Pinpoint the cell where the given text exists, returning its [x, y] midpoint coordinate. 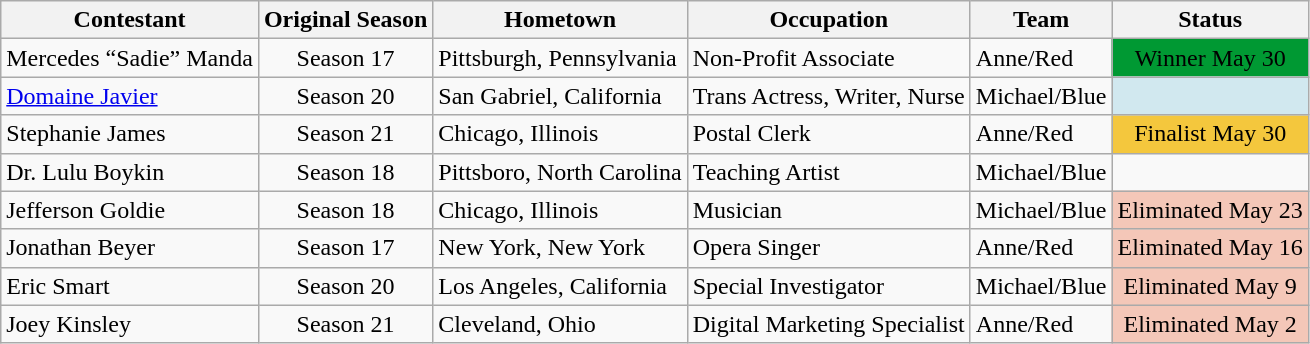
New York, New York [560, 248]
Pittsburgh, Pennsylvania [560, 58]
Mercedes “Sadie” Manda [130, 58]
Domaine Javier [130, 96]
Jefferson Goldie [130, 210]
Eliminated May 23 [1210, 210]
Eliminated May 9 [1210, 286]
Digital Marketing Specialist [828, 324]
Teaching Artist [828, 172]
Special Investigator [828, 286]
Finalist May 30 [1210, 134]
Los Angeles, California [560, 286]
Eliminated May 16 [1210, 248]
Status [1210, 20]
Cleveland, Ohio [560, 324]
Musician [828, 210]
Winner May 30 [1210, 58]
Eric Smart [130, 286]
Contestant [130, 20]
Joey Kinsley [130, 324]
Pittsboro, North Carolina [560, 172]
Original Season [345, 20]
Stephanie James [130, 134]
Jonathan Beyer [130, 248]
Hometown [560, 20]
Postal Clerk [828, 134]
Trans Actress, Writer, Nurse [828, 96]
Non-Profit Associate [828, 58]
Opera Singer [828, 248]
Eliminated May 2 [1210, 324]
Team [1041, 20]
Occupation [828, 20]
Dr. Lulu Boykin [130, 172]
San Gabriel, California [560, 96]
